Identify which cell holds the provided text, then report its [x, y] central coordinate. 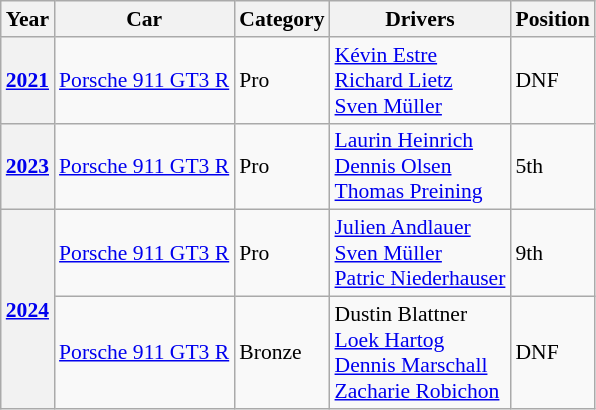
Car [144, 19]
Position [552, 19]
Julien Andlauer Sven Müller Patric Niederhauser [420, 254]
5th [552, 166]
2023 [28, 166]
Kévin Estre Richard Lietz Sven Müller [420, 80]
Category [282, 19]
Drivers [420, 19]
9th [552, 254]
2024 [28, 310]
Laurin Heinrich Dennis Olsen Thomas Preining [420, 166]
Bronze [282, 353]
Dustin Blattner Loek Hartog Dennis Marschall Zacharie Robichon [420, 353]
2021 [28, 80]
Year [28, 19]
